Identify which cell holds the provided text, then report its [x, y] central coordinate. 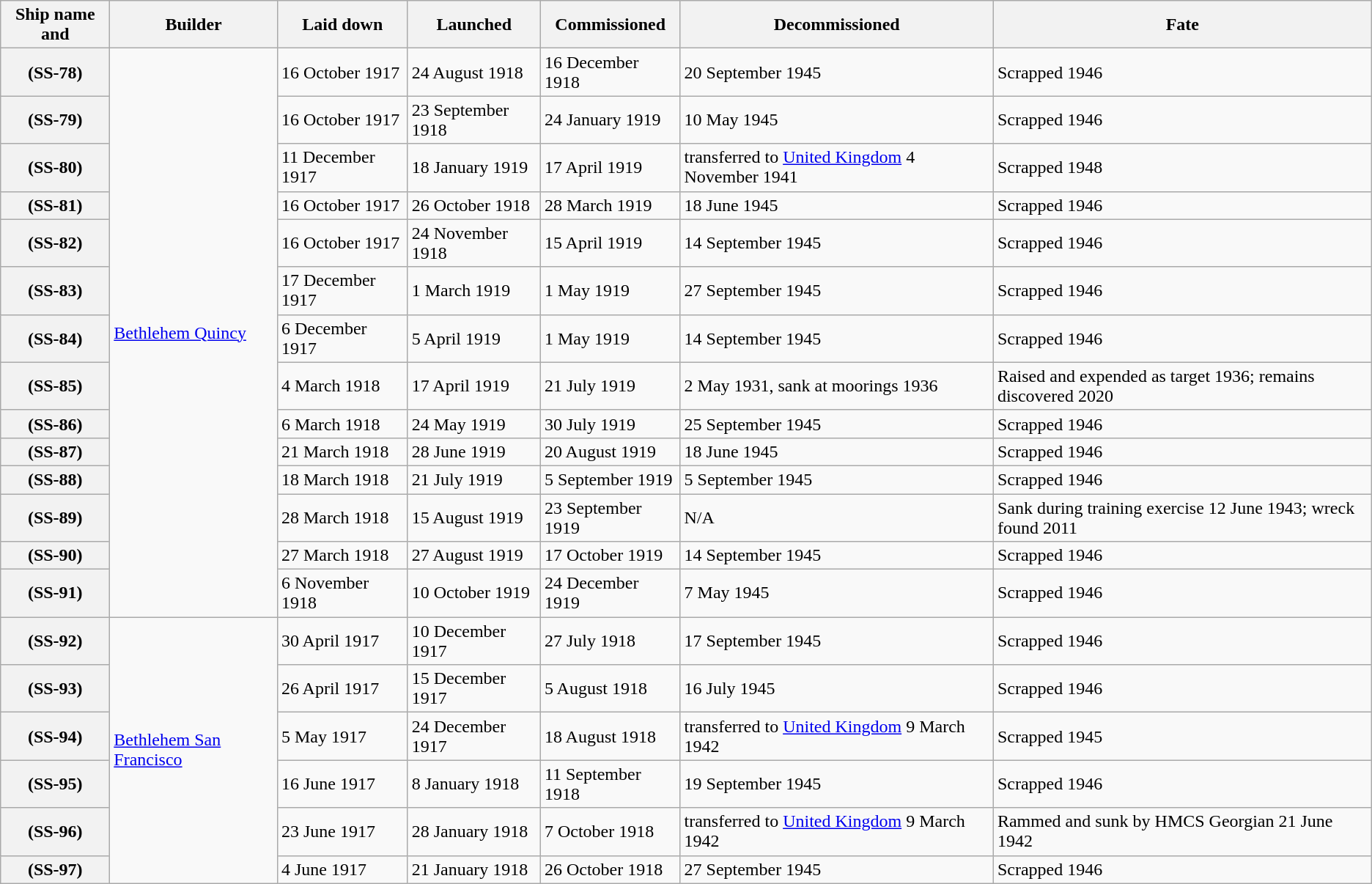
5 April 1919 [473, 339]
(SS-85) [56, 386]
(SS-95) [56, 784]
7 October 1918 [610, 831]
5 August 1918 [610, 689]
24 January 1919 [610, 120]
(SS-82) [56, 243]
Scrapped 1948 [1182, 167]
25 September 1945 [837, 424]
17 October 1919 [610, 556]
(SS-79) [56, 120]
(SS-89) [56, 517]
28 March 1919 [610, 205]
17 September 1945 [837, 641]
27 August 1919 [473, 556]
(SS-87) [56, 452]
(SS-90) [56, 556]
Decommissioned [837, 25]
26 April 1917 [342, 689]
16 December 1918 [610, 72]
15 April 1919 [610, 243]
16 July 1945 [837, 689]
24 December 1919 [610, 594]
23 June 1917 [342, 831]
6 November 1918 [342, 594]
28 March 1918 [342, 517]
(SS-92) [56, 641]
(SS-88) [56, 479]
Bethlehem San Francisco [193, 751]
Laid down [342, 25]
(SS-83) [56, 290]
15 August 1919 [473, 517]
(SS-80) [56, 167]
27 March 1918 [342, 556]
transferred to United Kingdom 4 November 1941 [837, 167]
24 November 1918 [473, 243]
5 May 1917 [342, 736]
20 August 1919 [610, 452]
Launched [473, 25]
(SS-86) [56, 424]
15 December 1917 [473, 689]
Rammed and sunk by HMCS Georgian 21 June 1942 [1182, 831]
(SS-97) [56, 869]
2 May 1931, sank at moorings 1936 [837, 386]
30 July 1919 [610, 424]
24 December 1917 [473, 736]
18 August 1918 [610, 736]
17 December 1917 [342, 290]
4 June 1917 [342, 869]
(SS-96) [56, 831]
1 March 1919 [473, 290]
19 September 1945 [837, 784]
21 March 1918 [342, 452]
5 September 1919 [610, 479]
23 September 1919 [610, 517]
7 May 1945 [837, 594]
24 August 1918 [473, 72]
(SS-78) [56, 72]
(SS-94) [56, 736]
Bethlehem Quincy [193, 333]
11 December 1917 [342, 167]
24 May 1919 [473, 424]
Sank during training exercise 12 June 1943; wreck found 2011 [1182, 517]
27 July 1918 [610, 641]
11 September 1918 [610, 784]
6 December 1917 [342, 339]
Raised and expended as target 1936; remains discovered 2020 [1182, 386]
23 September 1918 [473, 120]
N/A [837, 517]
28 January 1918 [473, 831]
(SS-91) [56, 594]
(SS-93) [56, 689]
30 April 1917 [342, 641]
18 March 1918 [342, 479]
10 May 1945 [837, 120]
20 September 1945 [837, 72]
28 June 1919 [473, 452]
(SS-81) [56, 205]
Scrapped 1945 [1182, 736]
(SS-84) [56, 339]
18 January 1919 [473, 167]
16 June 1917 [342, 784]
8 January 1918 [473, 784]
6 March 1918 [342, 424]
Builder [193, 25]
4 March 1918 [342, 386]
10 October 1919 [473, 594]
Commissioned [610, 25]
10 December 1917 [473, 641]
21 January 1918 [473, 869]
Ship name and [56, 25]
Fate [1182, 25]
5 September 1945 [837, 479]
